Find where the given text appears and provide that cell's center as (x, y) coordinate. 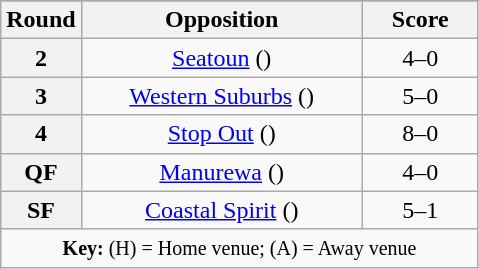
3 (41, 96)
SF (41, 210)
Seatoun () (222, 58)
2 (41, 58)
Stop Out () (222, 134)
Key: (H) = Home venue; (A) = Away venue (240, 248)
Western Suburbs () (222, 96)
5–0 (420, 96)
Opposition (222, 20)
Score (420, 20)
Manurewa () (222, 172)
QF (41, 172)
Coastal Spirit () (222, 210)
8–0 (420, 134)
4 (41, 134)
5–1 (420, 210)
Round (41, 20)
